Search for the cell housing the specified text and yield its (X, Y) center coordinate. 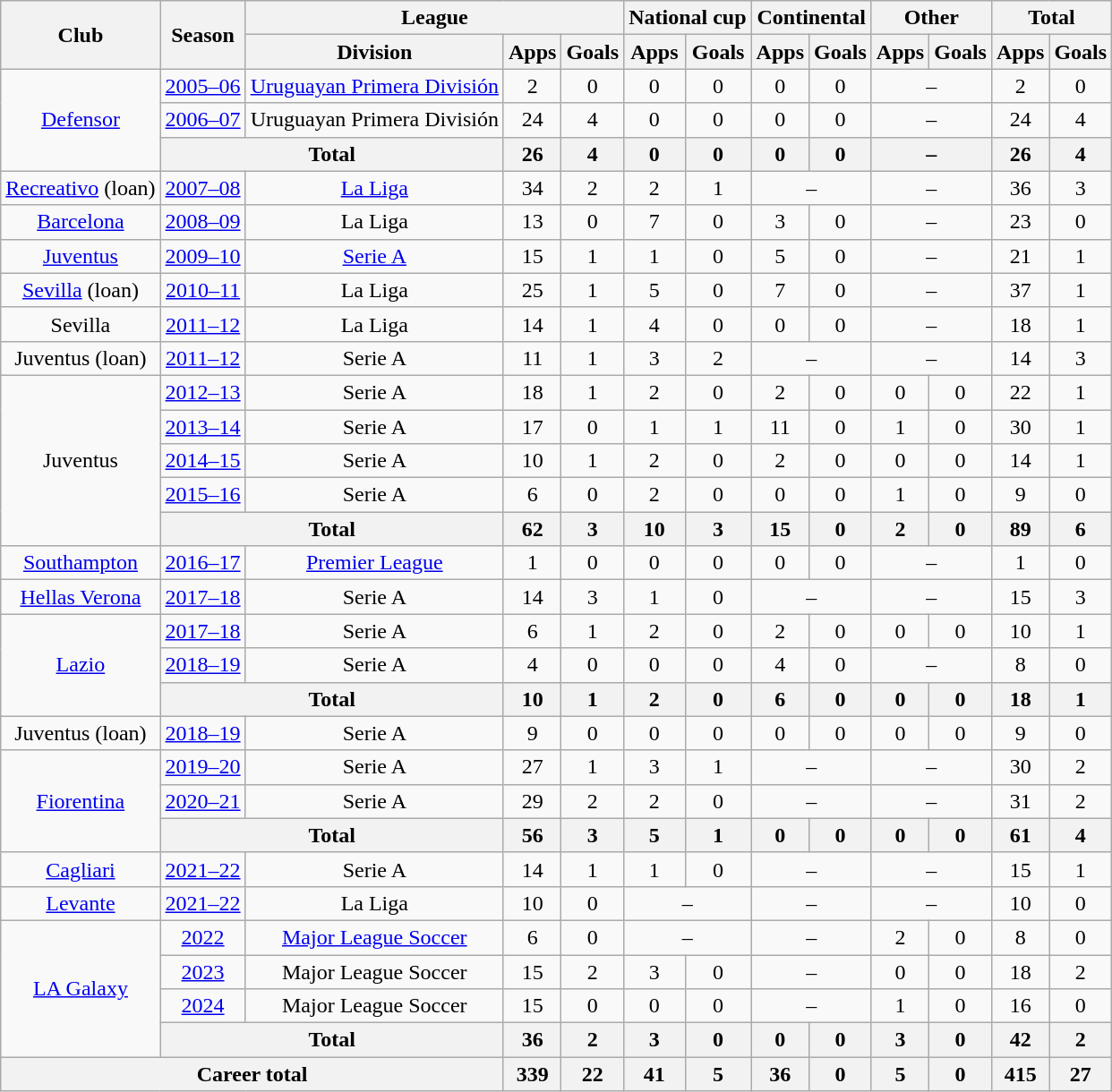
2005–06 (202, 86)
29 (532, 801)
2019–20 (202, 767)
Other (931, 18)
23 (1020, 222)
17 (532, 427)
Division (374, 52)
25 (532, 290)
56 (532, 835)
2008–09 (202, 222)
Club (81, 35)
42 (1020, 1040)
62 (532, 529)
31 (1020, 801)
League (435, 18)
13 (532, 222)
Defensor (81, 120)
Barcelona (81, 222)
Fiorentina (81, 801)
37 (1020, 290)
LA Galaxy (81, 988)
41 (654, 1074)
Recreativo (loan) (81, 188)
Season (202, 35)
2006–07 (202, 120)
2015–16 (202, 495)
Cagliari (81, 869)
2012–13 (202, 392)
National cup (688, 18)
2014–15 (202, 461)
339 (532, 1074)
2024 (202, 1006)
Sevilla (loan) (81, 290)
16 (1020, 1006)
Levante (81, 903)
415 (1020, 1074)
21 (1020, 256)
2009–10 (202, 256)
Lazio (81, 665)
61 (1020, 835)
Continental (811, 18)
2010–11 (202, 290)
89 (1020, 529)
2013–14 (202, 427)
Premier League (374, 563)
2023 (202, 971)
2020–21 (202, 801)
2022 (202, 937)
Sevilla (81, 324)
Hellas Verona (81, 597)
Southampton (81, 563)
34 (532, 188)
2007–08 (202, 188)
2016–17 (202, 563)
Career total (252, 1074)
